Provide the [x, y] coordinate of the cell's center where the given text is located.  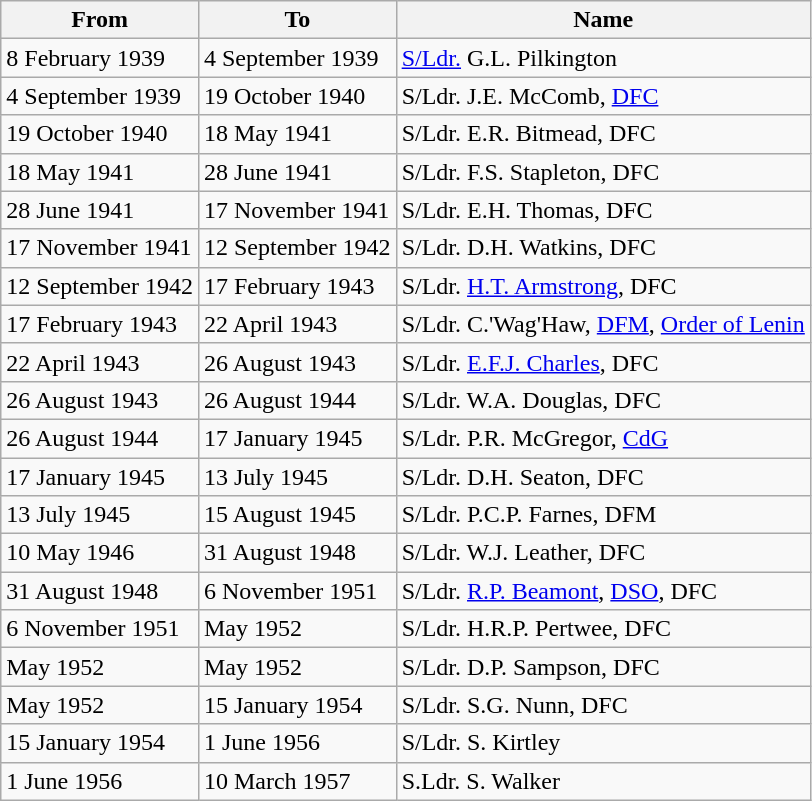
S/Ldr. P.R. McGregor, CdG [603, 438]
Name [603, 20]
S/Ldr. S. Kirtley [603, 743]
10 March 1957 [297, 781]
To [297, 20]
S/Ldr. F.S. Stapleton, DFC [603, 172]
S/Ldr. W.J. Leather, DFC [603, 553]
S/Ldr. P.C.P. Farnes, DFM [603, 515]
From [100, 20]
10 May 1946 [100, 553]
S/Ldr. D.P. Sampson, DFC [603, 667]
S/Ldr. C.'Wag'Haw, DFM, Order of Lenin [603, 324]
S/Ldr. G.L. Pilkington [603, 58]
S/Ldr. D.H. Seaton, DFC [603, 477]
S/Ldr. E.F.J. Charles, DFC [603, 362]
S/Ldr. W.A. Douglas, DFC [603, 400]
S/Ldr. J.E. McComb, DFC [603, 96]
S/Ldr. D.H. Watkins, DFC [603, 248]
S/Ldr. H.T. Armstrong, DFC [603, 286]
S/Ldr. E.R. Bitmead, DFC [603, 134]
S/Ldr. E.H. Thomas, DFC [603, 210]
15 August 1945 [297, 515]
S/Ldr. R.P. Beamont, DSO, DFC [603, 591]
S.Ldr. S. Walker [603, 781]
S/Ldr. S.G. Nunn, DFC [603, 705]
8 February 1939 [100, 58]
S/Ldr. H.R.P. Pertwee, DFC [603, 629]
